Return [X, Y] of the center of cell containing provided text 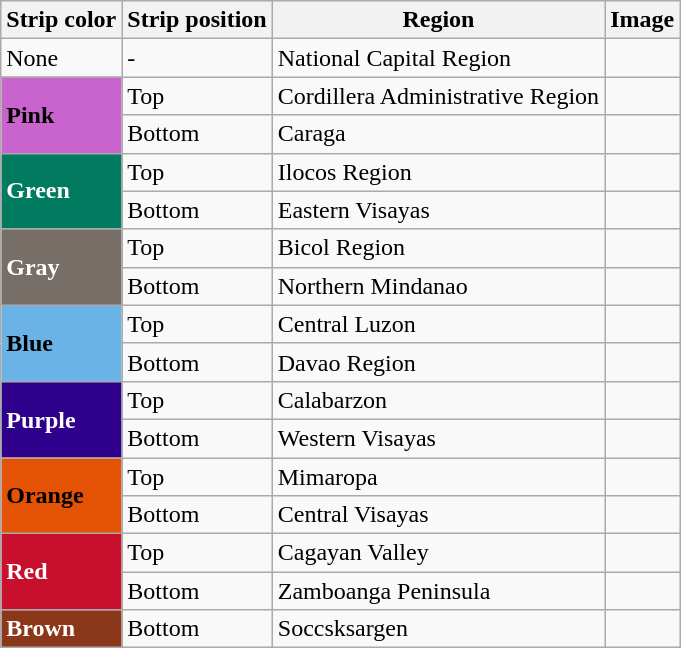
Blue [62, 343]
Ilocos Region [438, 172]
Cagayan Valley [438, 553]
Region [438, 20]
Strip position [197, 20]
Central Luzon [438, 324]
Red [62, 572]
- [197, 58]
Brown [62, 629]
Pink [62, 115]
Western Visayas [438, 438]
Zamboanga Peninsula [438, 591]
Eastern Visayas [438, 210]
Image [642, 20]
Soccsksargen [438, 629]
National Capital Region [438, 58]
Orange [62, 496]
Caraga [438, 134]
Mimaropa [438, 477]
Calabarzon [438, 400]
Northern Mindanao [438, 286]
Green [62, 191]
Davao Region [438, 362]
Bicol Region [438, 248]
Gray [62, 267]
Strip color [62, 20]
None [62, 58]
Purple [62, 419]
Cordillera Administrative Region [438, 96]
Central Visayas [438, 515]
